Determine the [X, Y] coordinate at the center of the cell enclosing the given text.  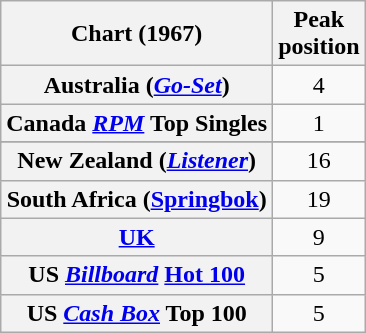
New Zealand (Listener) [137, 161]
19 [319, 199]
4 [319, 85]
UK [137, 237]
1 [319, 123]
9 [319, 237]
Australia (Go-Set) [137, 85]
US Cash Box Top 100 [137, 313]
16 [319, 161]
Chart (1967) [137, 34]
South Africa (Springbok) [137, 199]
Canada RPM Top Singles [137, 123]
US Billboard Hot 100 [137, 275]
Peakposition [319, 34]
